Extract the [x, y] coordinate from the center of the cell holding the provided text.  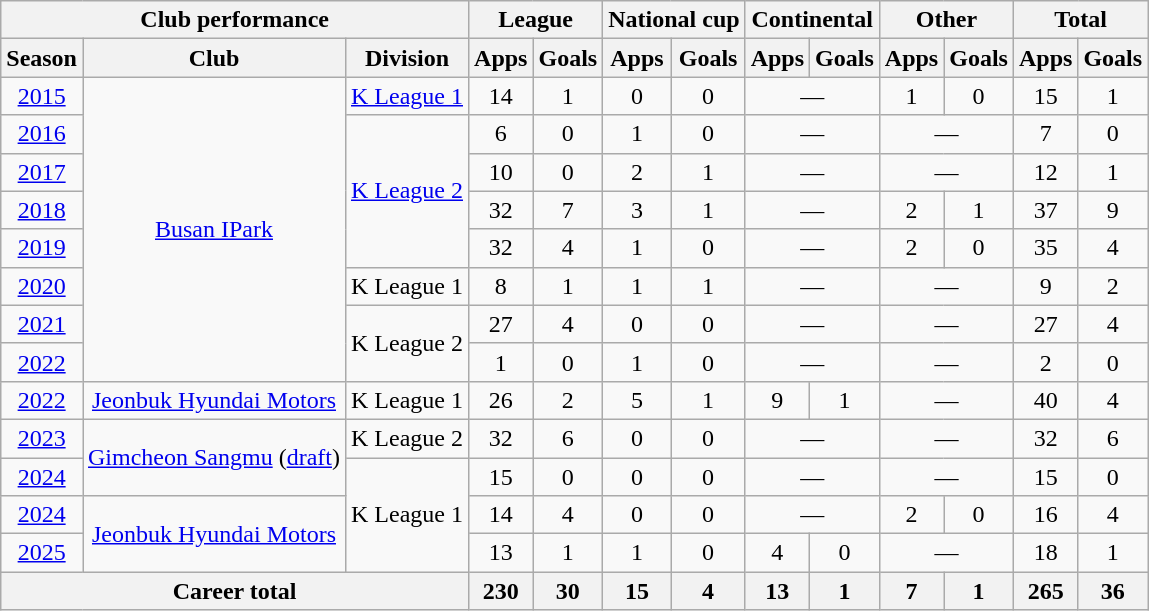
Continental [812, 20]
Gimcheon Sangmu (draft) [214, 457]
2019 [42, 248]
30 [568, 591]
2023 [42, 438]
18 [1045, 553]
2018 [42, 210]
26 [501, 400]
2015 [42, 96]
16 [1045, 515]
265 [1045, 591]
230 [501, 591]
5 [637, 400]
Division [406, 58]
2021 [42, 324]
36 [1113, 591]
2020 [42, 286]
Busan IPark [214, 229]
10 [501, 172]
National cup [674, 20]
12 [1045, 172]
Other [946, 20]
40 [1045, 400]
League [536, 20]
Season [42, 58]
2016 [42, 134]
Total [1080, 20]
2025 [42, 553]
8 [501, 286]
Club [214, 58]
37 [1045, 210]
3 [637, 210]
35 [1045, 248]
2017 [42, 172]
Club performance [235, 20]
Career total [235, 591]
